Return [X, Y] of the center of cell containing provided text 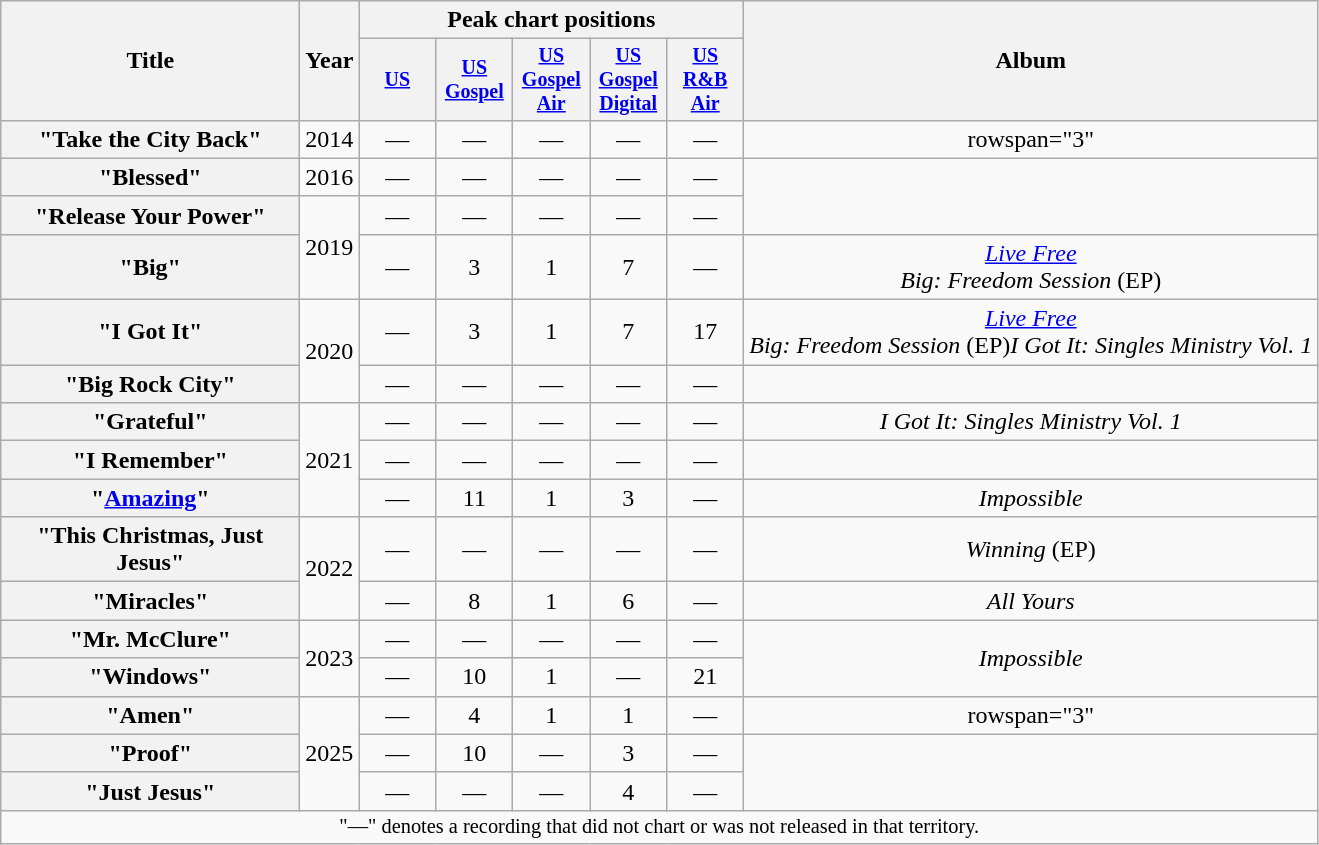
"Release Your Power" [150, 215]
Title [150, 61]
"Grateful" [150, 422]
USGospel [474, 80]
"—" denotes a recording that did not chart or was not released in that territory. [660, 827]
I Got It: Singles Ministry Vol. 1 [1031, 422]
6 [628, 601]
USGospelAir [552, 80]
21 [706, 677]
Year [330, 61]
"I Remember" [150, 460]
"Take the City Back" [150, 139]
2025 [330, 753]
Album [1031, 61]
"Amazing" [150, 498]
"This Christmas, Just Jesus" [150, 550]
"Just Jesus" [150, 791]
"Miracles" [150, 601]
"Amen" [150, 715]
Live FreeBig: Freedom Session (EP) [1031, 266]
8 [474, 601]
Winning (EP) [1031, 550]
US [398, 80]
"Blessed" [150, 177]
2016 [330, 177]
Live FreeBig: Freedom Session (EP)I Got It: Singles Ministry Vol. 1 [1031, 332]
2020 [330, 352]
"Mr. McClure" [150, 639]
USGospelDigital [628, 80]
"Windows" [150, 677]
2021 [330, 460]
"I Got It" [150, 332]
2023 [330, 658]
"Big" [150, 266]
"Big Rock City" [150, 384]
11 [474, 498]
2022 [330, 568]
Peak chart positions [552, 20]
2019 [330, 248]
17 [706, 332]
USR&BAir [706, 80]
2014 [330, 139]
"Proof" [150, 753]
All Yours [1031, 601]
